Provide the (x, y) coordinate of the cell's center where the given text is located.  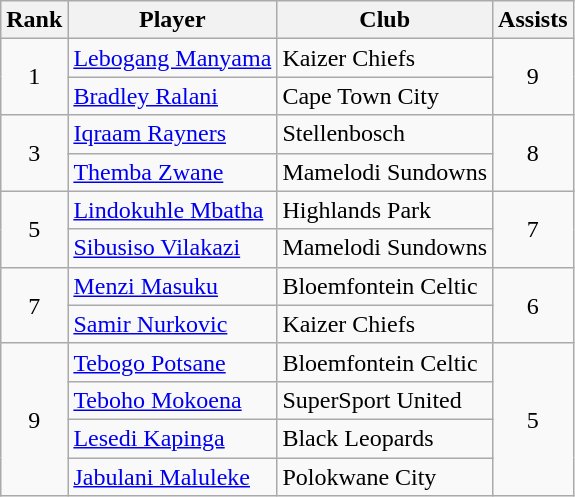
Black Leopards (385, 438)
Iqraam Rayners (172, 134)
Teboho Mokoena (172, 400)
Polokwane City (385, 477)
1 (34, 77)
3 (34, 153)
Player (172, 20)
Tebogo Potsane (172, 362)
Cape Town City (385, 96)
Club (385, 20)
Lindokuhle Mbatha (172, 210)
6 (533, 305)
Rank (34, 20)
Lesedi Kapinga (172, 438)
Lebogang Manyama (172, 58)
Menzi Masuku (172, 286)
SuperSport United (385, 400)
Themba Zwane (172, 172)
Assists (533, 20)
Jabulani Maluleke (172, 477)
Stellenbosch (385, 134)
Highlands Park (385, 210)
8 (533, 153)
Sibusiso Vilakazi (172, 248)
Bradley Ralani (172, 96)
Samir Nurkovic (172, 324)
